Locate the cell with the specified text and output its [x, y] center coordinate. 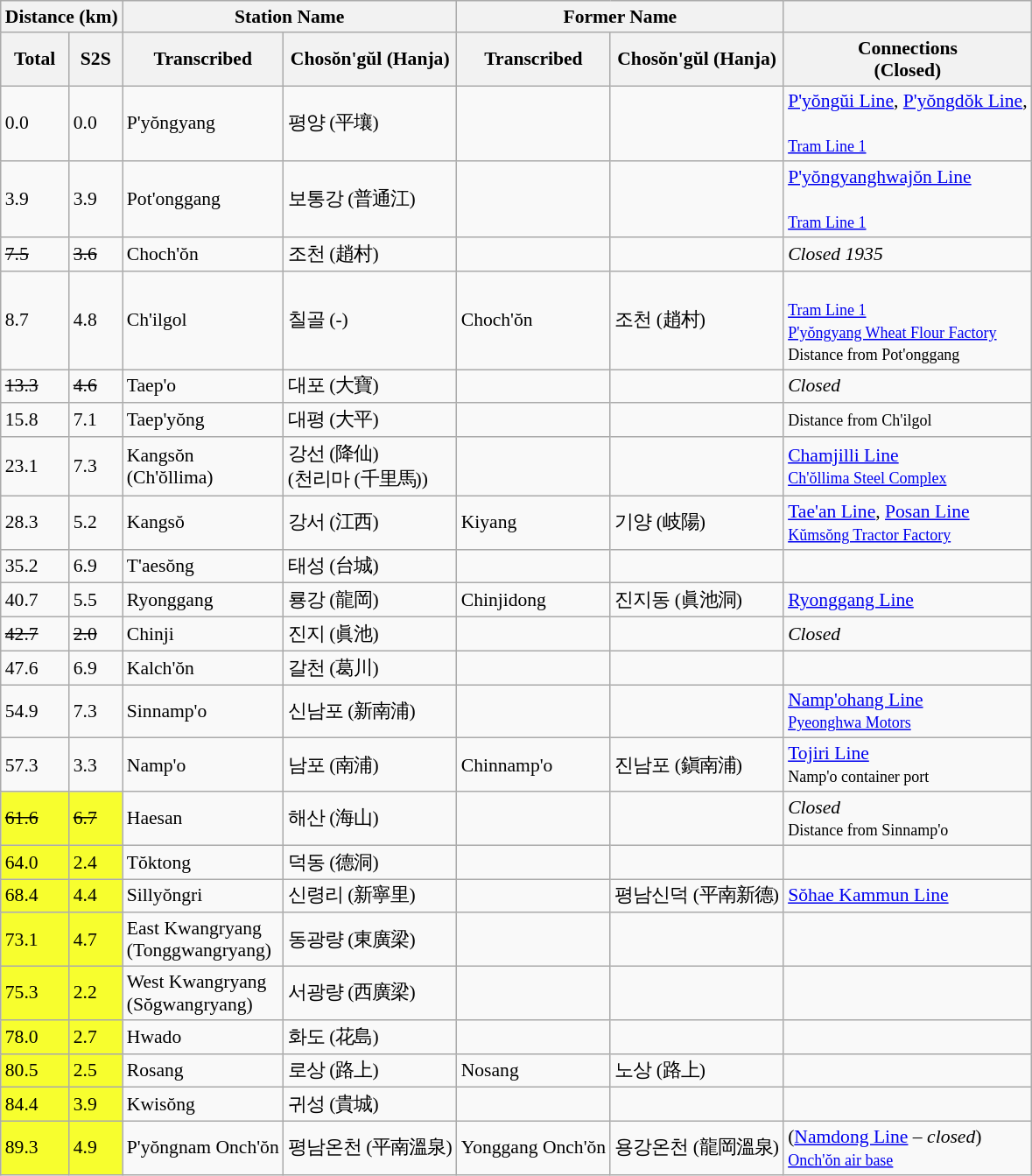
로상 (路上) [370, 1070]
해산 (海山) [370, 818]
Kalch'ŏn [203, 667]
42.7 [35, 634]
동광량 (東廣梁) [370, 940]
2.7 [96, 1037]
Tojiri LineNamp'o container port [908, 765]
서광량 (西廣梁) [370, 993]
강선 (降仙)(천리마 (千里馬)) [370, 466]
진지동 (眞池洞) [697, 601]
Station Name [290, 17]
3.3 [96, 765]
East Kwangryang(Tonggwangryang) [203, 940]
Kangsŏ [203, 522]
Former Name [620, 17]
2.0 [96, 634]
West Kwangryang(Sŏgwangryang) [203, 993]
Ryonggang [203, 601]
Ch'ilgol [203, 320]
57.3 [35, 765]
80.5 [35, 1070]
2.4 [96, 862]
P'yŏngyanghwajŏn Line Tram Line 1 [908, 200]
Taep'o [203, 387]
P'yŏngŭi Line, P'yŏngdŏk Line, Tram Line 1 [908, 124]
68.4 [35, 897]
28.3 [35, 522]
89.3 [35, 1149]
기양 (岐陽) [697, 522]
Distance (km) [61, 17]
T'aesŏng [203, 566]
73.1 [35, 940]
8.7 [35, 320]
5.5 [96, 601]
4.8 [96, 320]
룡강 (龍岡) [370, 601]
2.5 [96, 1070]
7.5 [35, 254]
노상 (路上) [697, 1070]
4.4 [96, 897]
Tae'an Line, Posan LineKŭmsŏng Tractor Factory [908, 522]
평남온천 (平南溫泉) [370, 1149]
Namp'ohang LinePyeonghwa Motors [908, 711]
Tram Line 1P'yŏngyang Wheat Flour FactoryDistance from Pot'onggang [908, 320]
용강온천 (龍岡溫泉) [697, 1149]
신남포 (新南浦) [370, 711]
Chamjilli LineCh'ŏllima Steel Complex [908, 466]
Rosang [203, 1070]
Yonggang Onch'ŏn [534, 1149]
6.7 [96, 818]
강서 (江西) [370, 522]
4.7 [96, 940]
Hwado [203, 1037]
Kiyang [534, 522]
P'yŏngyang [203, 124]
덕동 (德洞) [370, 862]
(Namdong Line – closed)Onch'ŏn air base [908, 1149]
15.8 [35, 420]
Connections(Closed) [908, 60]
75.3 [35, 993]
화도 (花島) [370, 1037]
Sŏhae Kammun Line [908, 897]
40.7 [35, 601]
보통강 (普通江) [370, 200]
귀성 (貴城) [370, 1105]
35.2 [35, 566]
4.6 [96, 387]
Nosang [534, 1070]
Sinnamp'o [203, 711]
평남신덕 (平南新德) [697, 897]
78.0 [35, 1037]
대평 (大平) [370, 420]
Tŏktong [203, 862]
Kangsŏn(Ch'ŏllima) [203, 466]
54.9 [35, 711]
Closed 1935 [908, 254]
Kwisŏng [203, 1105]
64.0 [35, 862]
47.6 [35, 667]
7.1 [96, 420]
5.2 [96, 522]
S2S [96, 60]
태성 (台城) [370, 566]
3.6 [96, 254]
대포 (大寶) [370, 387]
13.3 [35, 387]
Sillyŏngri [203, 897]
84.4 [35, 1105]
남포 (南浦) [370, 765]
Distance from Ch'ilgol [908, 420]
P'yŏngnam Onch'ŏn [203, 1149]
Ryonggang Line [908, 601]
평양 (平壤) [370, 124]
4.9 [96, 1149]
ClosedDistance from Sinnamp'o [908, 818]
Total [35, 60]
Taep'yŏng [203, 420]
Haesan [203, 818]
진남포 (鎭南浦) [697, 765]
2.2 [96, 993]
Chinnamp'o [534, 765]
Namp'o [203, 765]
진지 (眞池) [370, 634]
Pot'onggang [203, 200]
갈천 (葛川) [370, 667]
Chinji [203, 634]
신령리 (新寧里) [370, 897]
61.6 [35, 818]
Chinjidong [534, 601]
23.1 [35, 466]
칠골 (-) [370, 320]
